Search for the cell housing the specified text and yield its [X, Y] center coordinate. 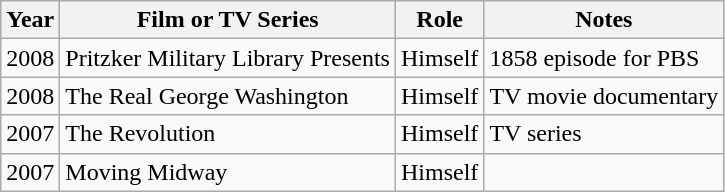
1858 episode for PBS [604, 58]
TV series [604, 134]
Film or TV Series [228, 20]
Role [439, 20]
Moving Midway [228, 172]
Pritzker Military Library Presents [228, 58]
The Real George Washington [228, 96]
TV movie documentary [604, 96]
Year [30, 20]
Notes [604, 20]
The Revolution [228, 134]
